Search for the cell housing the specified text and yield its [X, Y] center coordinate. 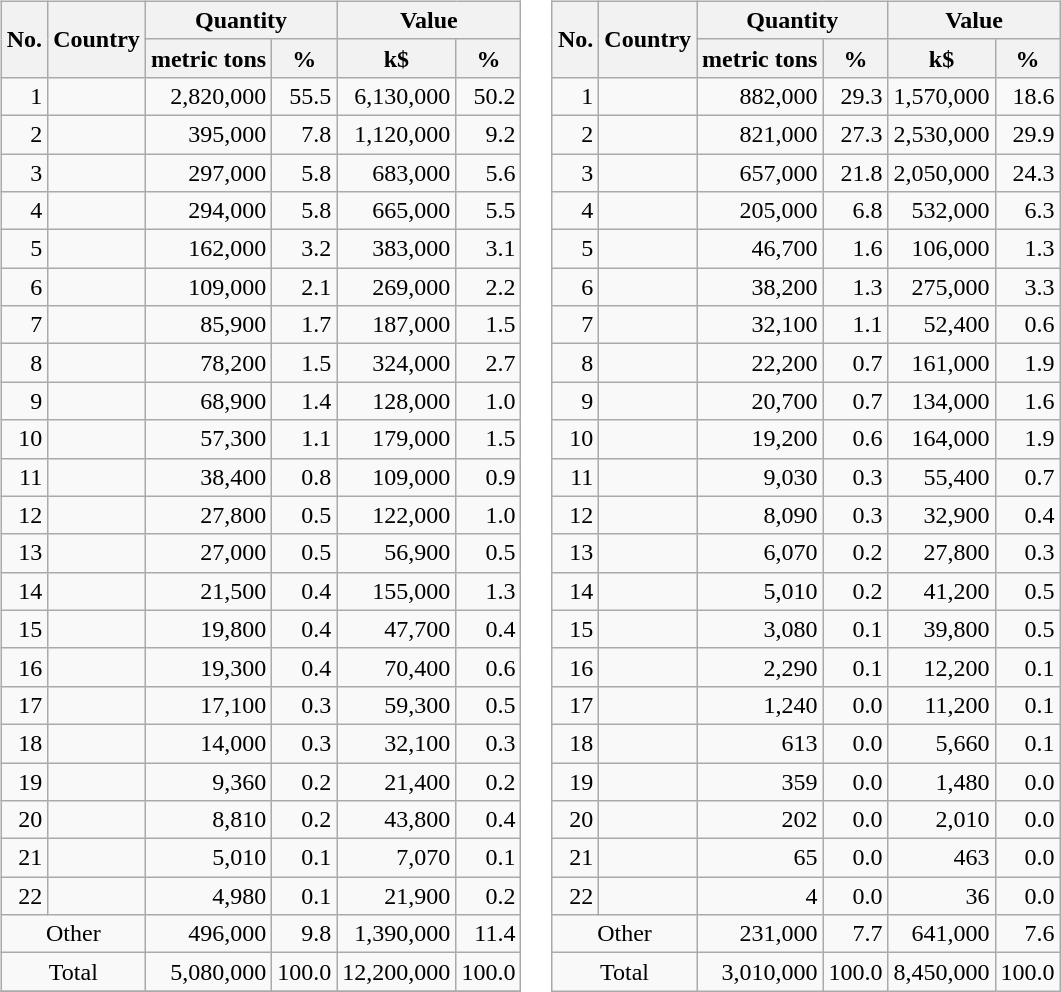
56,900 [396, 553]
463 [942, 858]
3.3 [1028, 287]
19,200 [760, 439]
21,400 [396, 781]
613 [760, 743]
2.7 [488, 363]
19,300 [208, 667]
665,000 [396, 211]
294,000 [208, 211]
22,200 [760, 363]
21,900 [396, 896]
47,700 [396, 629]
683,000 [396, 173]
162,000 [208, 249]
9,030 [760, 477]
55,400 [942, 477]
21,500 [208, 591]
6.8 [856, 211]
269,000 [396, 287]
20,700 [760, 401]
324,000 [396, 363]
9.2 [488, 134]
65 [760, 858]
43,800 [396, 820]
29.3 [856, 96]
2,010 [942, 820]
19,800 [208, 629]
205,000 [760, 211]
70,400 [396, 667]
657,000 [760, 173]
14,000 [208, 743]
57,300 [208, 439]
29.9 [1028, 134]
39,800 [942, 629]
1,240 [760, 705]
78,200 [208, 363]
85,900 [208, 325]
2,530,000 [942, 134]
297,000 [208, 173]
38,400 [208, 477]
59,300 [396, 705]
3.2 [304, 249]
7.6 [1028, 934]
1.7 [304, 325]
38,200 [760, 287]
1,390,000 [396, 934]
1.4 [304, 401]
55.5 [304, 96]
11,200 [942, 705]
7.8 [304, 134]
383,000 [396, 249]
1,480 [942, 781]
532,000 [942, 211]
5,080,000 [208, 972]
5,660 [942, 743]
7.7 [856, 934]
0.8 [304, 477]
0.9 [488, 477]
231,000 [760, 934]
6,070 [760, 553]
128,000 [396, 401]
11.4 [488, 934]
821,000 [760, 134]
6.3 [1028, 211]
202 [760, 820]
17,100 [208, 705]
46,700 [760, 249]
134,000 [942, 401]
3,010,000 [760, 972]
9.8 [304, 934]
3.1 [488, 249]
161,000 [942, 363]
4,980 [208, 896]
1,570,000 [942, 96]
8,450,000 [942, 972]
155,000 [396, 591]
1,120,000 [396, 134]
68,900 [208, 401]
36 [942, 896]
187,000 [396, 325]
395,000 [208, 134]
882,000 [760, 96]
32,900 [942, 515]
12,200,000 [396, 972]
2,290 [760, 667]
8,090 [760, 515]
2.1 [304, 287]
12,200 [942, 667]
5.5 [488, 211]
7,070 [396, 858]
122,000 [396, 515]
2,820,000 [208, 96]
2,050,000 [942, 173]
8,810 [208, 820]
27.3 [856, 134]
641,000 [942, 934]
27,000 [208, 553]
21.8 [856, 173]
18.6 [1028, 96]
6,130,000 [396, 96]
275,000 [942, 287]
41,200 [942, 591]
2.2 [488, 287]
52,400 [942, 325]
5.6 [488, 173]
106,000 [942, 249]
164,000 [942, 439]
179,000 [396, 439]
3,080 [760, 629]
359 [760, 781]
9,360 [208, 781]
50.2 [488, 96]
24.3 [1028, 173]
496,000 [208, 934]
